Capture the cell that displays the provided text and extract its (X, Y) central coordinate. 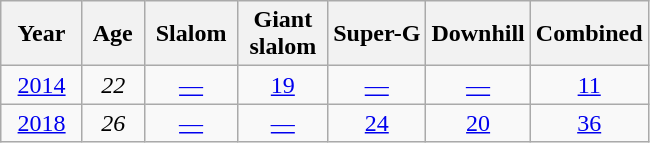
11 (589, 85)
Age (113, 34)
Year (42, 34)
2018 (42, 123)
Combined (589, 34)
36 (589, 123)
22 (113, 85)
Slalom (191, 34)
20 (478, 123)
26 (113, 123)
19 (283, 85)
Giant slalom (283, 34)
Downhill (478, 34)
2014 (42, 85)
24 (377, 123)
Super-G (377, 34)
